Search for the cell housing the specified text and yield its (x, y) center coordinate. 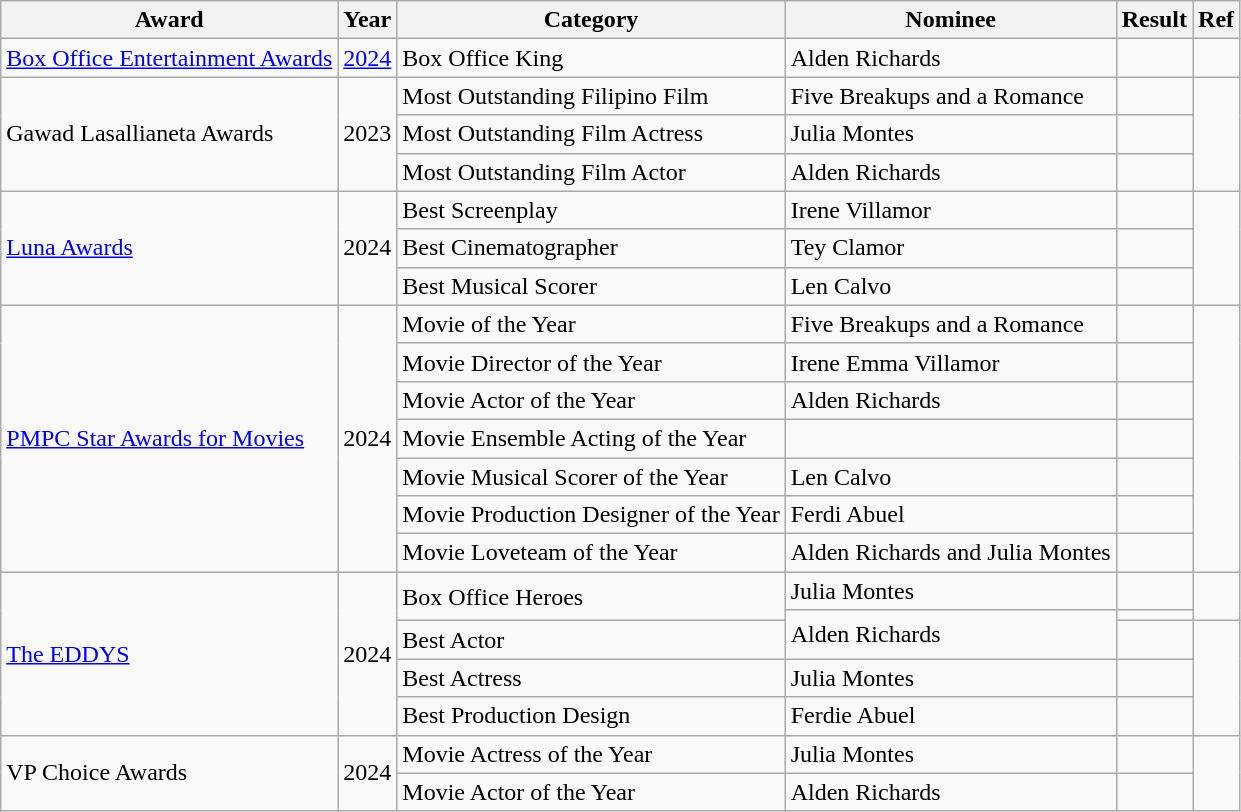
Movie Ensemble Acting of the Year (591, 438)
Box Office Heroes (591, 596)
Most Outstanding Film Actor (591, 172)
PMPC Star Awards for Movies (170, 438)
Box Office King (591, 58)
Ferdie Abuel (950, 716)
Ferdi Abuel (950, 515)
Best Actress (591, 678)
Best Actor (591, 640)
Most Outstanding Film Actress (591, 134)
Movie Production Designer of the Year (591, 515)
Irene Villamor (950, 210)
Luna Awards (170, 248)
Movie Musical Scorer of the Year (591, 477)
Best Musical Scorer (591, 286)
VP Choice Awards (170, 773)
Movie of the Year (591, 324)
Movie Actress of the Year (591, 754)
Irene Emma Villamor (950, 362)
Ref (1216, 20)
Gawad Lasallianeta Awards (170, 134)
Result (1154, 20)
Nominee (950, 20)
Tey Clamor (950, 248)
Movie Loveteam of the Year (591, 553)
Award (170, 20)
Box Office Entertainment Awards (170, 58)
Best Production Design (591, 716)
Best Cinematographer (591, 248)
Movie Director of the Year (591, 362)
Year (368, 20)
Best Screenplay (591, 210)
Category (591, 20)
Most Outstanding Filipino Film (591, 96)
2023 (368, 134)
The EDDYS (170, 654)
Alden Richards and Julia Montes (950, 553)
